Return (X, Y) of the center of cell containing provided text 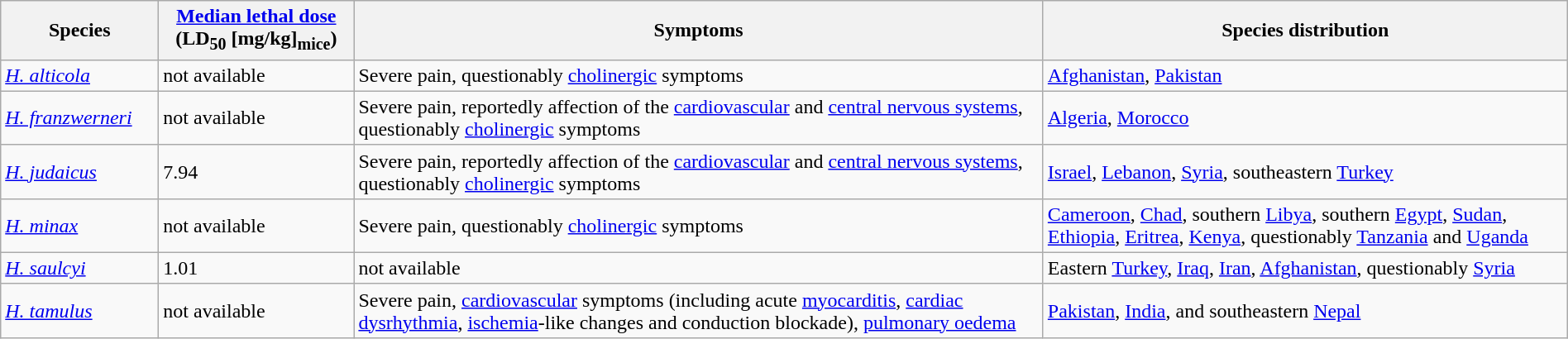
H. tamulus (79, 311)
H. franzwerneri (79, 117)
Species distribution (1305, 30)
H. judaicus (79, 172)
H. minax (79, 225)
Algeria, Morocco (1305, 117)
Median lethal dose (LD50 [mg/kg]mice) (256, 30)
Pakistan, India, and southeastern Nepal (1305, 311)
H. saulcyi (79, 268)
Symptoms (698, 30)
Eastern Turkey, Iraq, Iran, Afghanistan, questionably Syria (1305, 268)
7.94 (256, 172)
Israel, Lebanon, Syria, southeastern Turkey (1305, 172)
Species (79, 30)
1.01 (256, 268)
Afghanistan, Pakistan (1305, 75)
Cameroon, Chad, southern Libya, southern Egypt, Sudan, Ethiopia, Eritrea, Kenya, questionably Tanzania and Uganda (1305, 225)
H. alticola (79, 75)
